Return the (x, y) coordinate for the center point of the cell that contains the specified text.  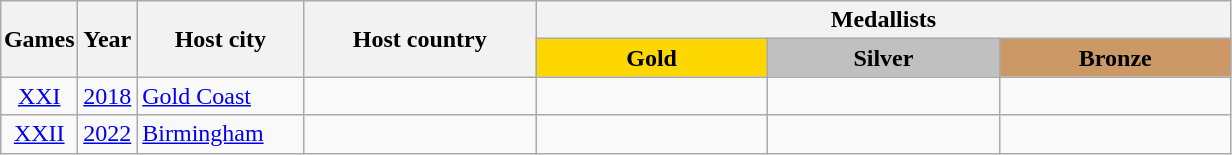
2018 (108, 96)
Silver (884, 58)
Host city (220, 39)
Gold (652, 58)
Host country (420, 39)
Medallists (884, 20)
XXII (40, 134)
Birmingham (220, 134)
XXI (40, 96)
Year (108, 39)
Games (40, 39)
Bronze (1115, 58)
Gold Coast (220, 96)
2022 (108, 134)
